Detect which cell encompasses the target text, then output its [x, y] center coordinate. 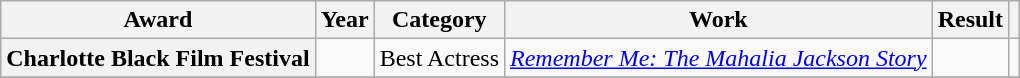
Best Actress [439, 58]
Work [719, 20]
Remember Me: The Mahalia Jackson Story [719, 58]
Charlotte Black Film Festival [158, 58]
Year [344, 20]
Award [158, 20]
Category [439, 20]
Result [970, 20]
